From the cell containing the given text, extract its center point as (x, y) coordinate. 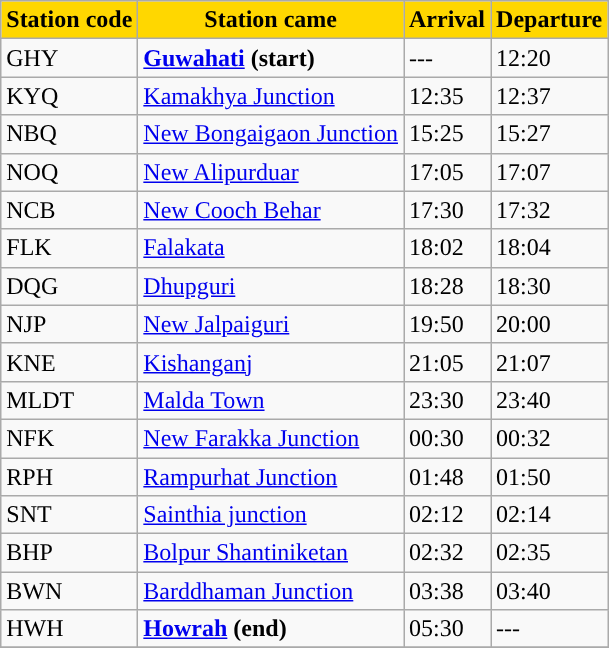
NCB (70, 210)
15:25 (448, 134)
02:35 (550, 553)
Falakata (271, 248)
18:04 (550, 248)
FLK (70, 248)
Kishanganj (271, 362)
GHY (70, 58)
KYQ (70, 96)
19:50 (448, 324)
MLDT (70, 400)
SNT (70, 515)
NFK (70, 438)
15:27 (550, 134)
KNE (70, 362)
17:32 (550, 210)
Barddhaman Junction (271, 591)
05:30 (448, 629)
Bolpur Shantiniketan (271, 553)
New Bongaigaon Junction (271, 134)
03:38 (448, 591)
18:02 (448, 248)
02:14 (550, 515)
21:05 (448, 362)
12:35 (448, 96)
17:05 (448, 172)
23:40 (550, 400)
17:30 (448, 210)
Malda Town (271, 400)
NJP (70, 324)
New Cooch Behar (271, 210)
02:12 (448, 515)
01:50 (550, 477)
Station came (271, 20)
Kamakhya Junction (271, 96)
00:32 (550, 438)
Guwahati (start) (271, 58)
New Alipurduar (271, 172)
01:48 (448, 477)
RPH (70, 477)
New Farakka Junction (271, 438)
21:07 (550, 362)
Rampurhat Junction (271, 477)
BHP (70, 553)
Station code (70, 20)
BWN (70, 591)
17:07 (550, 172)
DQG (70, 286)
HWH (70, 629)
00:30 (448, 438)
Howrah (end) (271, 629)
Departure (550, 20)
23:30 (448, 400)
Dhupguri (271, 286)
NBQ (70, 134)
03:40 (550, 591)
New Jalpaiguri (271, 324)
18:28 (448, 286)
12:37 (550, 96)
02:32 (448, 553)
18:30 (550, 286)
Arrival (448, 20)
20:00 (550, 324)
Sainthia junction (271, 515)
12:20 (550, 58)
NOQ (70, 172)
